Return [X, Y] of the center of cell containing provided text 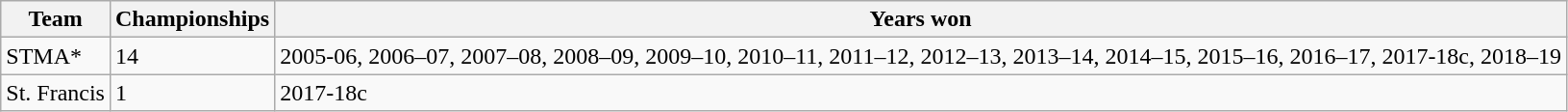
STMA* [56, 56]
Team [56, 19]
2005-06, 2006–07, 2007–08, 2008–09, 2009–10, 2010–11, 2011–12, 2012–13, 2013–14, 2014–15, 2015–16, 2016–17, 2017-18c, 2018–19 [921, 56]
Championships [192, 19]
St. Francis [56, 93]
14 [192, 56]
1 [192, 93]
2017-18c [921, 93]
Years won [921, 19]
